For the text-containing cell, return its midpoint in [X, Y] coordinate format. 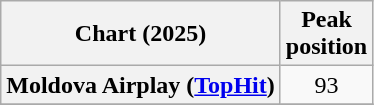
93 [326, 85]
Chart (2025) [141, 34]
Peakposition [326, 34]
Moldova Airplay (TopHit) [141, 85]
